Search for the cell housing the specified text and yield its [X, Y] center coordinate. 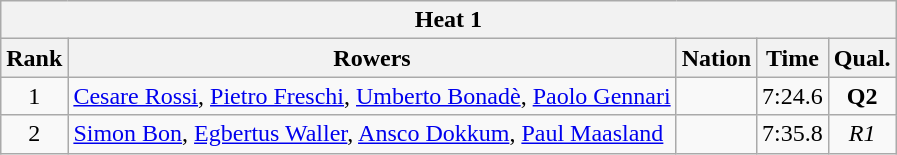
Heat 1 [448, 20]
Nation [716, 58]
R1 [862, 134]
7:24.6 [793, 96]
Time [793, 58]
Qual. [862, 58]
Rank [34, 58]
2 [34, 134]
Simon Bon, Egbertus Waller, Ansco Dokkum, Paul Maasland [372, 134]
Q2 [862, 96]
1 [34, 96]
Rowers [372, 58]
7:35.8 [793, 134]
Cesare Rossi, Pietro Freschi, Umberto Bonadè, Paolo Gennari [372, 96]
